Determine the [X, Y] coordinate at the center of the cell enclosing the given text.  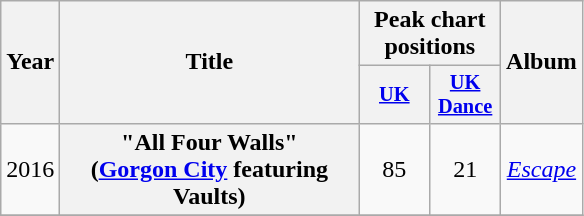
2016 [30, 169]
21 [466, 169]
Title [210, 62]
Year [30, 62]
UK [394, 95]
Peak chart positions [430, 34]
Album [542, 62]
85 [394, 169]
UK Dance [466, 95]
Escape [542, 169]
"All Four Walls"(Gorgon City featuring Vaults) [210, 169]
